Extract the [x, y] coordinate from the center of the cell holding the provided text.  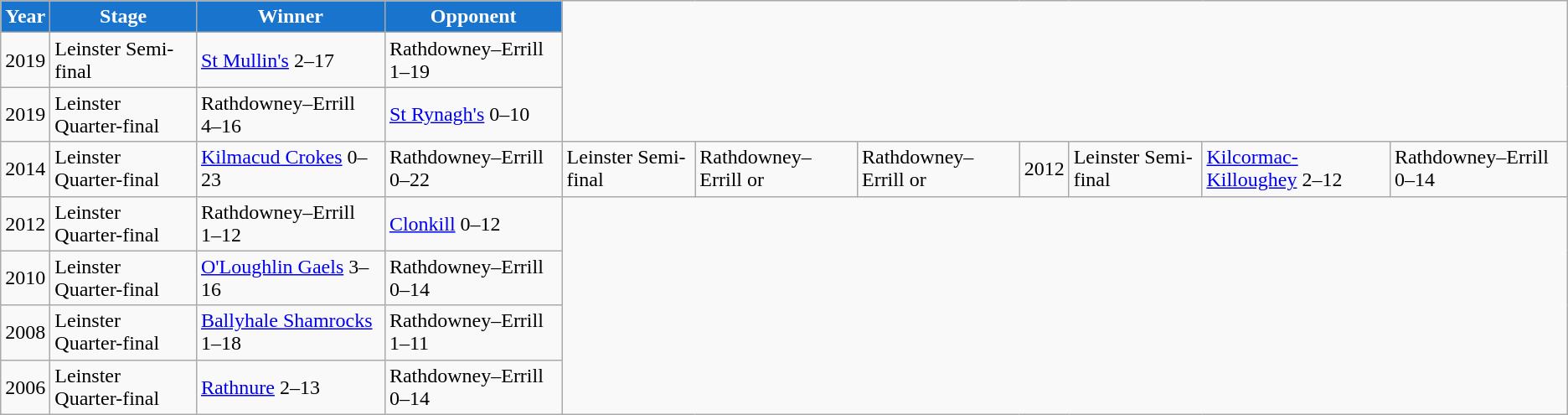
Kilmacud Crokes 0–23 [290, 169]
2006 [25, 387]
Year [25, 17]
Rathdowney–Errill 4–16 [290, 114]
Rathdowney–Errill 1–11 [473, 332]
St Rynagh's 0–10 [473, 114]
St Mullin's 2–17 [290, 60]
2010 [25, 278]
Rathdowney–Errill 1–19 [473, 60]
Clonkill 0–12 [473, 223]
Stage [124, 17]
O'Loughlin Gaels 3–16 [290, 278]
Rathdowney–Errill 1–12 [290, 223]
Rathnure 2–13 [290, 387]
2008 [25, 332]
Opponent [473, 17]
Rathdowney–Errill 0–22 [473, 169]
Kilcormac-Killoughey 2–12 [1297, 169]
Ballyhale Shamrocks 1–18 [290, 332]
2014 [25, 169]
Winner [290, 17]
